Pinpoint the cell where the given text exists, returning its [X, Y] midpoint coordinate. 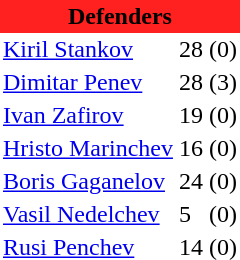
24 [191, 182]
Hristo Marinchev [88, 148]
Boris Gaganelov [88, 182]
19 [191, 116]
5 [191, 214]
(3) [223, 82]
Vasil Nedelchev [88, 214]
Defenders [120, 16]
Ivan Zafirov [88, 116]
Kiril Stankov [88, 50]
Dimitar Penev [88, 82]
16 [191, 148]
